Detect which cell encompasses the target text, then output its (x, y) center coordinate. 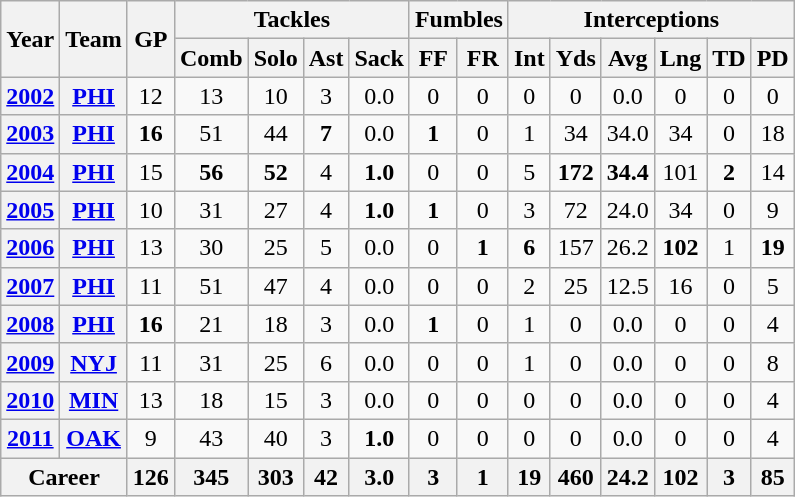
56 (211, 172)
2009 (30, 362)
43 (211, 438)
12.5 (628, 286)
2011 (30, 438)
24.0 (628, 210)
Lng (680, 58)
OAK (94, 438)
14 (772, 172)
MIN (94, 400)
157 (576, 248)
Interceptions (651, 20)
52 (276, 172)
27 (276, 210)
26.2 (628, 248)
47 (276, 286)
34.0 (628, 134)
34.4 (628, 172)
NYJ (94, 362)
345 (211, 477)
Comb (211, 58)
85 (772, 477)
2008 (30, 324)
Solo (276, 58)
FR (482, 58)
303 (276, 477)
2010 (30, 400)
PD (772, 58)
72 (576, 210)
Career (64, 477)
Fumbles (458, 20)
24.2 (628, 477)
7 (326, 134)
TD (729, 58)
Year (30, 39)
8 (772, 362)
30 (211, 248)
2004 (30, 172)
Yds (576, 58)
126 (150, 477)
40 (276, 438)
172 (576, 172)
2003 (30, 134)
2006 (30, 248)
42 (326, 477)
FF (433, 58)
12 (150, 96)
2005 (30, 210)
Ast (326, 58)
Tackles (292, 20)
2002 (30, 96)
44 (276, 134)
101 (680, 172)
Team (94, 39)
Sack (379, 58)
GP (150, 39)
Avg (628, 58)
Int (529, 58)
3.0 (379, 477)
460 (576, 477)
21 (211, 324)
2007 (30, 286)
